Find where the given text appears and provide that cell's center as (x, y) coordinate. 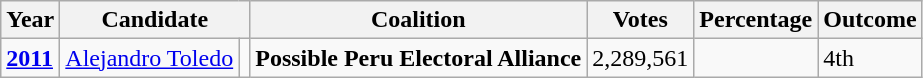
2011 (30, 58)
Outcome (870, 20)
Coalition (418, 20)
2,289,561 (640, 58)
Possible Peru Electoral Alliance (418, 58)
Year (30, 20)
Candidate (155, 20)
Percentage (756, 20)
4th (870, 58)
Alejandro Toledo (150, 58)
Votes (640, 20)
